Pinpoint the cell where the given text exists, returning its [X, Y] midpoint coordinate. 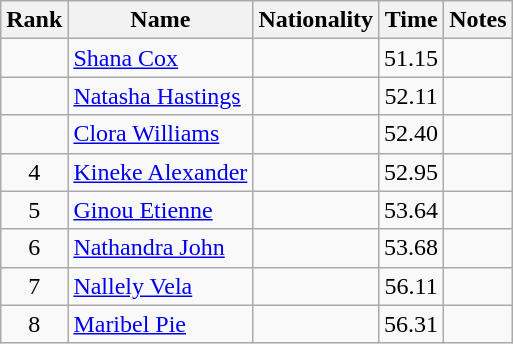
Notes [478, 20]
52.11 [412, 96]
4 [34, 172]
5 [34, 210]
Nallely Vela [160, 286]
Nationality [316, 20]
Nathandra John [160, 248]
Name [160, 20]
53.64 [412, 210]
Rank [34, 20]
56.11 [412, 286]
52.40 [412, 134]
6 [34, 248]
Clora Williams [160, 134]
Time [412, 20]
51.15 [412, 58]
Shana Cox [160, 58]
52.95 [412, 172]
Ginou Etienne [160, 210]
Maribel Pie [160, 324]
7 [34, 286]
Kineke Alexander [160, 172]
8 [34, 324]
Natasha Hastings [160, 96]
56.31 [412, 324]
53.68 [412, 248]
